Locate the cell with the specified text and output its (X, Y) center coordinate. 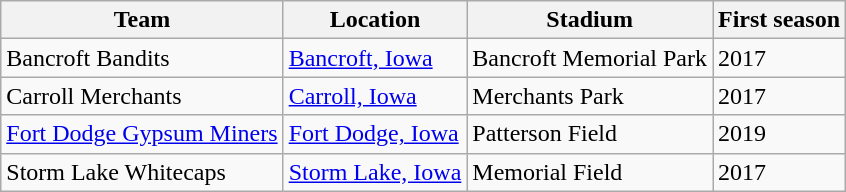
Storm Lake, Iowa (375, 172)
Bancroft, Iowa (375, 58)
Team (142, 20)
Fort Dodge Gypsum Miners (142, 134)
Memorial Field (590, 172)
Location (375, 20)
Carroll, Iowa (375, 96)
Bancroft Bandits (142, 58)
Fort Dodge, Iowa (375, 134)
2019 (778, 134)
Bancroft Memorial Park (590, 58)
Carroll Merchants (142, 96)
First season (778, 20)
Patterson Field (590, 134)
Stadium (590, 20)
Storm Lake Whitecaps (142, 172)
Merchants Park (590, 96)
